Determine the [X, Y] coordinate at the center of the cell enclosing the given text.  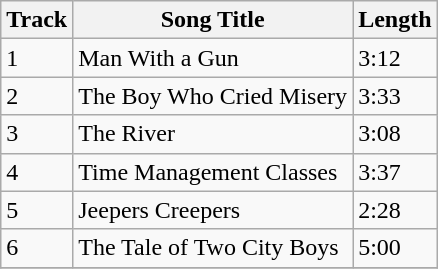
4 [37, 172]
3:12 [395, 58]
Jeepers Creepers [213, 210]
2:28 [395, 210]
3:33 [395, 96]
5 [37, 210]
The Boy Who Cried Misery [213, 96]
3:37 [395, 172]
Length [395, 20]
Song Title [213, 20]
6 [37, 248]
5:00 [395, 248]
Track [37, 20]
1 [37, 58]
3 [37, 134]
The River [213, 134]
3:08 [395, 134]
The Tale of Two City Boys [213, 248]
2 [37, 96]
Time Management Classes [213, 172]
Man With a Gun [213, 58]
